Find where the given text appears and provide that cell's center as (x, y) coordinate. 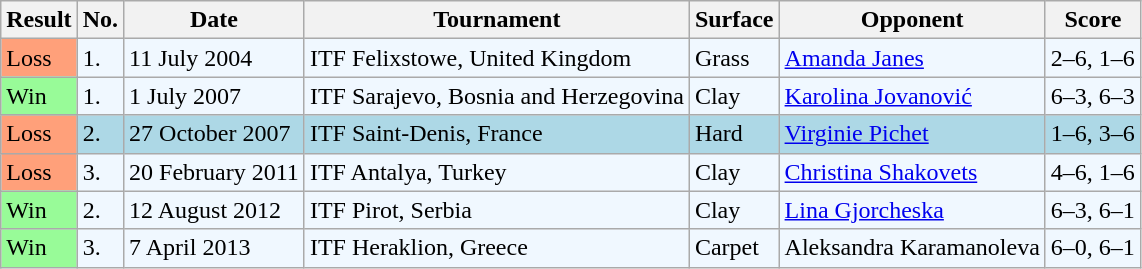
6–3, 6–3 (1092, 96)
27 October 2007 (214, 134)
Surface (734, 20)
Score (1092, 20)
Hard (734, 134)
Amanda Janes (912, 58)
11 July 2004 (214, 58)
6–3, 6–1 (1092, 210)
ITF Heraklion, Greece (496, 248)
ITF Saint-Denis, France (496, 134)
Result (39, 20)
1 July 2007 (214, 96)
Carpet (734, 248)
1–6, 3–6 (1092, 134)
7 April 2013 (214, 248)
Date (214, 20)
4–6, 1–6 (1092, 172)
20 February 2011 (214, 172)
ITF Pirot, Serbia (496, 210)
6–0, 6–1 (1092, 248)
12 August 2012 (214, 210)
Lina Gjorcheska (912, 210)
Opponent (912, 20)
Karolina Jovanović (912, 96)
Aleksandra Karamanoleva (912, 248)
Grass (734, 58)
No. (100, 20)
Christina Shakovets (912, 172)
ITF Sarajevo, Bosnia and Herzegovina (496, 96)
2–6, 1–6 (1092, 58)
ITF Felixstowe, United Kingdom (496, 58)
Virginie Pichet (912, 134)
ITF Antalya, Turkey (496, 172)
Tournament (496, 20)
